Scan for the cell matching the given text and deliver its [x, y] coordinate at center. 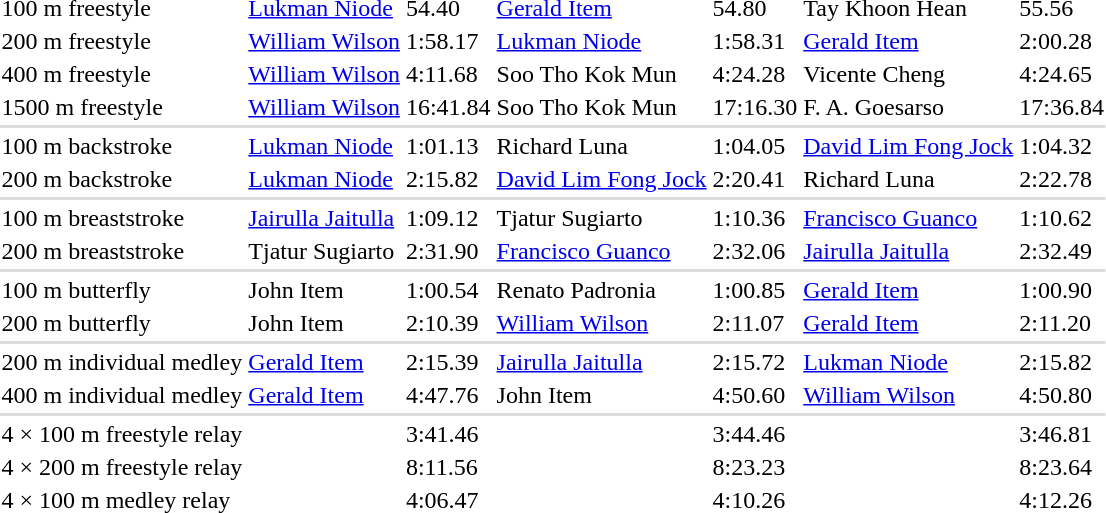
17:16.30 [755, 107]
2:20.41 [755, 179]
4:24.28 [755, 74]
1500 m freestyle [122, 107]
2:15.72 [755, 362]
2:32.06 [755, 251]
3:44.46 [755, 434]
200 m backstroke [122, 179]
100 m backstroke [122, 146]
200 m breaststroke [122, 251]
3:46.81 [1062, 434]
1:04.05 [755, 146]
1:09.12 [448, 218]
2:11.20 [1062, 323]
4:24.65 [1062, 74]
Renato Padronia [602, 290]
8:11.56 [448, 467]
1:58.31 [755, 41]
3:41.46 [448, 434]
200 m freestyle [122, 41]
4:47.76 [448, 395]
2:32.49 [1062, 251]
2:15.39 [448, 362]
400 m individual medley [122, 395]
2:22.78 [1062, 179]
2:31.90 [448, 251]
2:11.07 [755, 323]
1:00.54 [448, 290]
8:23.64 [1062, 467]
1:00.90 [1062, 290]
F. A. Goesarso [908, 107]
1:10.62 [1062, 218]
16:41.84 [448, 107]
2:00.28 [1062, 41]
1:10.36 [755, 218]
4:50.60 [755, 395]
4:50.80 [1062, 395]
1:00.85 [755, 290]
100 m butterfly [122, 290]
1:01.13 [448, 146]
2:10.39 [448, 323]
1:58.17 [448, 41]
Vicente Cheng [908, 74]
1:04.32 [1062, 146]
400 m freestyle [122, 74]
100 m breaststroke [122, 218]
200 m individual medley [122, 362]
200 m butterfly [122, 323]
4 × 100 m freestyle relay [122, 434]
17:36.84 [1062, 107]
8:23.23 [755, 467]
4 × 200 m freestyle relay [122, 467]
4:11.68 [448, 74]
